Identify which cell holds the provided text, then report its (X, Y) central coordinate. 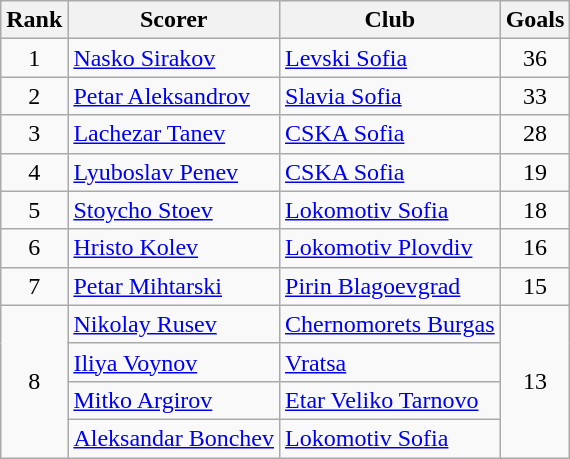
33 (535, 96)
Vratsa (390, 362)
Nikolay Rusev (174, 324)
Nasko Sirakov (174, 58)
Mitko Argirov (174, 400)
1 (34, 58)
Hristo Kolev (174, 248)
19 (535, 172)
Lachezar Tanev (174, 134)
Lyuboslav Penev (174, 172)
Stoycho Stoev (174, 210)
Goals (535, 20)
15 (535, 286)
2 (34, 96)
5 (34, 210)
16 (535, 248)
Rank (34, 20)
Petar Mihtarski (174, 286)
Iliya Voynov (174, 362)
Club (390, 20)
Levski Sofia (390, 58)
3 (34, 134)
36 (535, 58)
18 (535, 210)
7 (34, 286)
Pirin Blagoevgrad (390, 286)
13 (535, 381)
Lokomotiv Plovdiv (390, 248)
Slavia Sofia (390, 96)
4 (34, 172)
Scorer (174, 20)
Petar Aleksandrov (174, 96)
8 (34, 381)
Etar Veliko Tarnovo (390, 400)
6 (34, 248)
Chernomorets Burgas (390, 324)
28 (535, 134)
Aleksandar Bonchev (174, 438)
